Find where the given text appears and provide that cell's center as (x, y) coordinate. 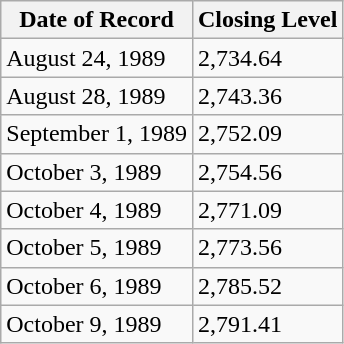
2,791.41 (267, 324)
2,752.09 (267, 134)
2,773.56 (267, 248)
October 4, 1989 (97, 210)
Date of Record (97, 20)
October 3, 1989 (97, 172)
2,754.56 (267, 172)
2,785.52 (267, 286)
October 6, 1989 (97, 286)
2,734.64 (267, 58)
September 1, 1989 (97, 134)
Closing Level (267, 20)
August 24, 1989 (97, 58)
2,743.36 (267, 96)
August 28, 1989 (97, 96)
2,771.09 (267, 210)
October 9, 1989 (97, 324)
October 5, 1989 (97, 248)
